Return [x, y] of the center of cell containing provided text 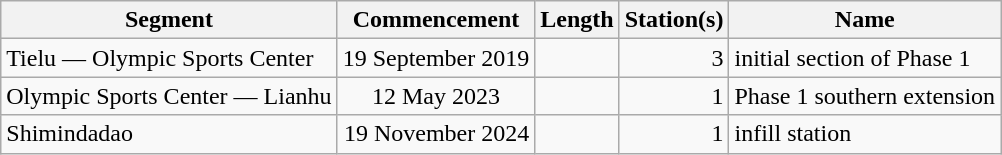
Commencement [436, 20]
infill station [865, 134]
Olympic Sports Center — Lianhu [169, 96]
Phase 1 southern extension [865, 96]
3 [674, 58]
19 September 2019 [436, 58]
12 May 2023 [436, 96]
Segment [169, 20]
Length [577, 20]
19 November 2024 [436, 134]
initial section of Phase 1 [865, 58]
Shimindadao [169, 134]
Name [865, 20]
Tielu — Olympic Sports Center [169, 58]
Station(s) [674, 20]
